Pinpoint the cell where the given text exists, returning its (x, y) midpoint coordinate. 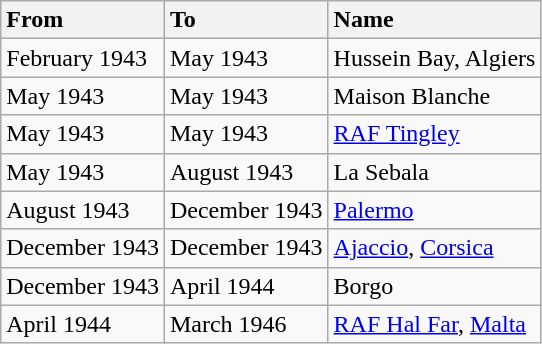
To (246, 20)
Hussein Bay, Algiers (434, 58)
La Sebala (434, 172)
RAF Hal Far, Malta (434, 324)
Borgo (434, 286)
February 1943 (83, 58)
Ajaccio, Corsica (434, 248)
March 1946 (246, 324)
Palermo (434, 210)
Maison Blanche (434, 96)
From (83, 20)
RAF Tingley (434, 134)
Name (434, 20)
